Identify which cell holds the provided text, then report its [x, y] central coordinate. 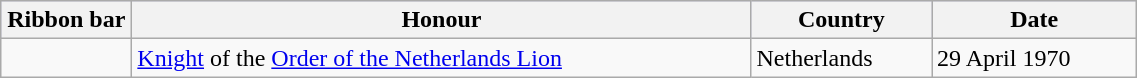
Honour [442, 20]
Knight of the Order of the Netherlands Lion [442, 58]
Netherlands [842, 58]
Ribbon bar [66, 20]
Date [1034, 20]
29 April 1970 [1034, 58]
Country [842, 20]
